Capture the cell that displays the provided text and extract its [X, Y] central coordinate. 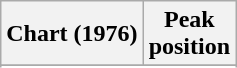
Peakposition [189, 34]
Chart (1976) [72, 34]
